Find where the given text appears and provide that cell's center as [X, Y] coordinate. 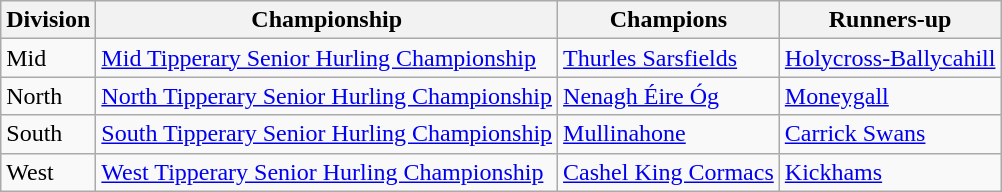
Kickhams [890, 172]
South [48, 134]
West Tipperary Senior Hurling Championship [327, 172]
Division [48, 20]
Mid Tipperary Senior Hurling Championship [327, 58]
Holycross-Ballycahill [890, 58]
Champions [669, 20]
North [48, 96]
Moneygall [890, 96]
Nenagh Éire Óg [669, 96]
West [48, 172]
Cashel King Cormacs [669, 172]
Mullinahone [669, 134]
South Tipperary Senior Hurling Championship [327, 134]
Runners-up [890, 20]
Carrick Swans [890, 134]
North Tipperary Senior Hurling Championship [327, 96]
Mid [48, 58]
Thurles Sarsfields [669, 58]
Championship [327, 20]
